From the cell containing the given text, extract its center point as (x, y) coordinate. 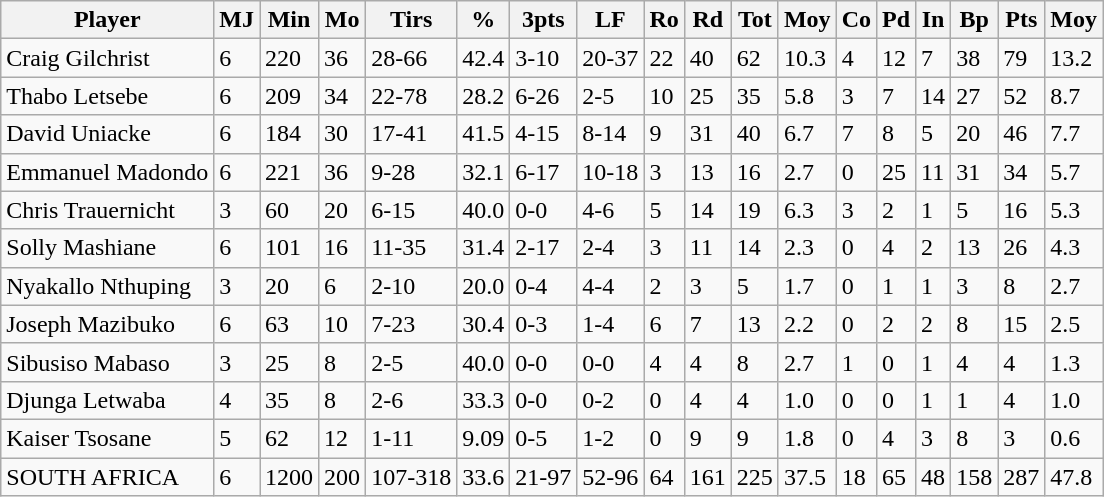
220 (290, 58)
21-97 (544, 477)
101 (290, 248)
28.2 (484, 96)
13.2 (1074, 58)
MJ (237, 20)
Solly Mashiane (108, 248)
2-17 (544, 248)
33.6 (484, 477)
SOUTH AFRICA (108, 477)
4-6 (610, 210)
0.6 (1074, 438)
9.09 (484, 438)
20-37 (610, 58)
1-4 (610, 324)
158 (974, 477)
6.7 (807, 134)
5.3 (1074, 210)
287 (1022, 477)
48 (934, 477)
184 (290, 134)
18 (856, 477)
33.3 (484, 400)
0-2 (610, 400)
% (484, 20)
65 (896, 477)
161 (708, 477)
Pts (1022, 20)
2.2 (807, 324)
52 (1022, 96)
47.8 (1074, 477)
60 (290, 210)
3pts (544, 20)
2-6 (412, 400)
22 (664, 58)
19 (754, 210)
41.5 (484, 134)
9-28 (412, 172)
32.1 (484, 172)
107-318 (412, 477)
30 (342, 134)
1-11 (412, 438)
221 (290, 172)
Bp (974, 20)
79 (1022, 58)
Player (108, 20)
46 (1022, 134)
Kaiser Tsosane (108, 438)
28-66 (412, 58)
6-17 (544, 172)
20.0 (484, 286)
11-35 (412, 248)
1-2 (610, 438)
2.5 (1074, 324)
225 (754, 477)
Thabo Letsebe (108, 96)
200 (342, 477)
17-41 (412, 134)
Rd (708, 20)
Joseph Mazibuko (108, 324)
10.3 (807, 58)
3-10 (544, 58)
Emmanuel Madondo (108, 172)
Co (856, 20)
64 (664, 477)
Min (290, 20)
10-18 (610, 172)
Tirs (412, 20)
Mo (342, 20)
27 (974, 96)
38 (974, 58)
7-23 (412, 324)
4-4 (610, 286)
7.7 (1074, 134)
LF (610, 20)
0-4 (544, 286)
22-78 (412, 96)
0-5 (544, 438)
30.4 (484, 324)
15 (1022, 324)
0-3 (544, 324)
1200 (290, 477)
In (934, 20)
8.7 (1074, 96)
8-14 (610, 134)
Tot (754, 20)
42.4 (484, 58)
209 (290, 96)
5.7 (1074, 172)
Nyakallo Nthuping (108, 286)
Ro (664, 20)
6-15 (412, 210)
6-26 (544, 96)
2-4 (610, 248)
63 (290, 324)
52-96 (610, 477)
1.3 (1074, 362)
Craig Gilchrist (108, 58)
4-15 (544, 134)
4.3 (1074, 248)
37.5 (807, 477)
1.8 (807, 438)
2.3 (807, 248)
Pd (896, 20)
1.7 (807, 286)
Djunga Letwaba (108, 400)
31.4 (484, 248)
Sibusiso Mabaso (108, 362)
2-10 (412, 286)
Chris Trauernicht (108, 210)
6.3 (807, 210)
26 (1022, 248)
David Uniacke (108, 134)
5.8 (807, 96)
